Detect which cell encompasses the target text, then output its [X, Y] center coordinate. 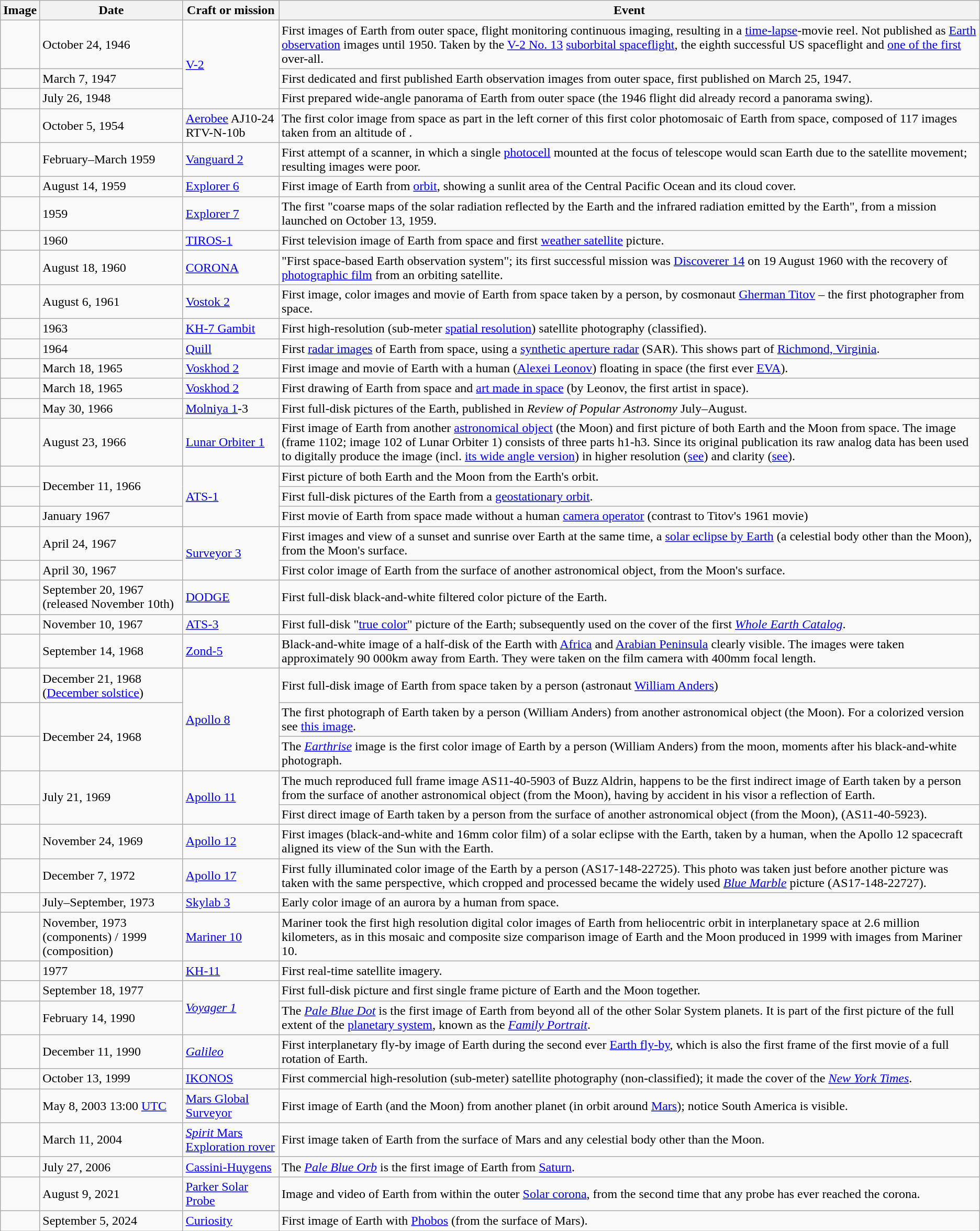
First commercial high-resolution (sub-meter) satellite photography (non-classified); it made the cover of the New York Times. [629, 1079]
September 5, 2024 [111, 1221]
Parker Solar Probe [230, 1194]
First real-time satellite imagery. [629, 971]
First direct image of Earth taken by a person from the surface of another astronomical object (from the Moon), (AS11-40-5923). [629, 815]
November, 1973 (components) / 1999 (composition) [111, 937]
First full-disk "true color" picture of the Earth; subsequently used on the cover of the first Whole Earth Catalog. [629, 624]
January 1967 [111, 516]
Voyager 1 [230, 1007]
The Earthrise image is the first color image of Earth by a person (William Anders) from the moon, moments after his black-and-white photograph. [629, 753]
Curiosity [230, 1221]
1964 [111, 348]
Image and video of Earth from within the outer Solar corona, from the second time that any probe has ever reached the corona. [629, 1194]
Apollo 11 [230, 798]
Date [111, 10]
First image of Earth (and the Moon) from another planet (in orbit around Mars); notice South America is visible. [629, 1106]
1977 [111, 971]
First movie of Earth from space made without a human camera operator (contrast to Titov's 1961 movie) [629, 516]
First television image of Earth from space and first weather satellite picture. [629, 240]
First prepared wide-angle panorama of Earth from outer space (the 1946 flight did already record a panorama swing). [629, 98]
October 13, 1999 [111, 1079]
First radar images of Earth from space, using a synthetic aperture radar (SAR). This shows part of Richmond, Virginia. [629, 348]
September 18, 1977 [111, 991]
February 14, 1990 [111, 1018]
V-2 [230, 64]
October 5, 1954 [111, 126]
1960 [111, 240]
May 30, 1966 [111, 408]
Apollo 8 [230, 719]
Galileo [230, 1051]
1963 [111, 328]
Vanguard 2 [230, 159]
First image, color images and movie of Earth from space taken by a person, by cosmonaut Gherman Titov – the first photographer from space. [629, 302]
First image taken of Earth from the surface of Mars and any celestial body other than the Moon. [629, 1139]
Surveyor 3 [230, 553]
August 14, 1959 [111, 186]
Explorer 7 [230, 214]
KH-11 [230, 971]
July 26, 1948 [111, 98]
First high-resolution (sub-meter spatial resolution) satellite photography (classified). [629, 328]
CORONA [230, 267]
First full-disk black-and-white filtered color picture of the Earth. [629, 597]
Apollo 17 [230, 875]
TIROS-1 [230, 240]
Event [629, 10]
September 20, 1967 (released November 10th) [111, 597]
Lunar Orbiter 1 [230, 442]
July 21, 1969 [111, 798]
Vostok 2 [230, 302]
First full-disk image of Earth from space taken by a person (astronaut William Anders) [629, 685]
IKONOS [230, 1079]
DODGE [230, 597]
First image and movie of Earth with a human (Alexei Leonov) floating in space (the first ever EVA). [629, 369]
ATS-3 [230, 624]
December 7, 1972 [111, 875]
Spirit Mars Exploration rover [230, 1139]
July–September, 1973 [111, 903]
September 14, 1968 [111, 651]
March 7, 1947 [111, 79]
August 9, 2021 [111, 1194]
The Pale Blue Orb is the first image of Earth from Saturn. [629, 1167]
Apollo 12 [230, 842]
July 27, 2006 [111, 1167]
Molniya 1-3 [230, 408]
1959 [111, 214]
Mariner 10 [230, 937]
Explorer 6 [230, 186]
March 11, 2004 [111, 1139]
Image [20, 10]
First dedicated and first published Earth observation images from outer space, first published on March 25, 1947. [629, 79]
December 21, 1968 (December solstice) [111, 685]
Cassini-Huygens [230, 1167]
February–March 1959 [111, 159]
First picture of both Earth and the Moon from the Earth's orbit. [629, 476]
December 11, 1966 [111, 486]
December 24, 1968 [111, 736]
Craft or mission [230, 10]
Quill [230, 348]
First full-disk pictures of the Earth, published in Review of Popular Astronomy July–August. [629, 408]
August 6, 1961 [111, 302]
Skylab 3 [230, 903]
October 24, 1946 [111, 45]
April 30, 1967 [111, 570]
April 24, 1967 [111, 544]
First drawing of Earth from space and art made in space (by Leonov, the first artist in space). [629, 389]
First full-disk picture and first single frame picture of Earth and the Moon together. [629, 991]
December 11, 1990 [111, 1051]
The first photograph of Earth taken by a person (William Anders) from another astronomical object (the Moon). For a colorized version see this image. [629, 719]
November 24, 1969 [111, 842]
November 10, 1967 [111, 624]
First full-disk pictures of the Earth from a geostationary orbit. [629, 496]
First image of Earth with Phobos (from the surface of Mars). [629, 1221]
Mars Global Surveyor [230, 1106]
Early color image of an aurora by a human from space. [629, 903]
ATS-1 [230, 496]
August 18, 1960 [111, 267]
August 23, 1966 [111, 442]
Aerobee AJ10-24RTV-N-10b [230, 126]
First color image of Earth from the surface of another astronomical object, from the Moon's surface. [629, 570]
KH-7 Gambit [230, 328]
May 8, 2003 13:00 UTC [111, 1106]
Zond-5 [230, 651]
First image of Earth from orbit, showing a sunlit area of the Central Pacific Ocean and its cloud cover. [629, 186]
